Find where the given text appears and provide that cell's center as (X, Y) coordinate. 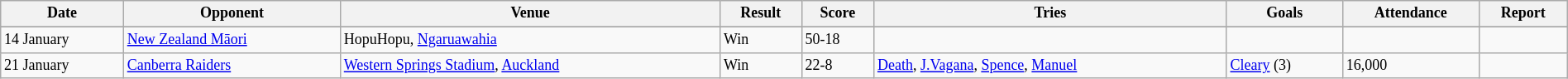
21 January (63, 65)
Goals (1284, 13)
14 January (63, 40)
Cleary (3) (1284, 65)
16,000 (1411, 65)
Result (761, 13)
50-18 (838, 40)
Report (1523, 13)
Venue (529, 13)
Attendance (1411, 13)
Western Springs Stadium, Auckland (529, 65)
New Zealand Māori (232, 40)
Tries (1050, 13)
Opponent (232, 13)
Canberra Raiders (232, 65)
22-8 (838, 65)
HopuHopu, Ngaruawahia (529, 40)
Score (838, 13)
Death, J.Vagana, Spence, Manuel (1050, 65)
Date (63, 13)
